Pinpoint the cell where the given text exists, returning its (x, y) midpoint coordinate. 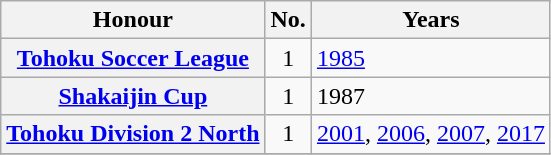
Tohoku Soccer League (133, 58)
Shakaijin Cup (133, 96)
1985 (430, 58)
Honour (133, 20)
Years (430, 20)
Tohoku Division 2 North (133, 134)
1987 (430, 96)
2001, 2006, 2007, 2017 (430, 134)
No. (288, 20)
